Detect which cell encompasses the target text, then output its (x, y) center coordinate. 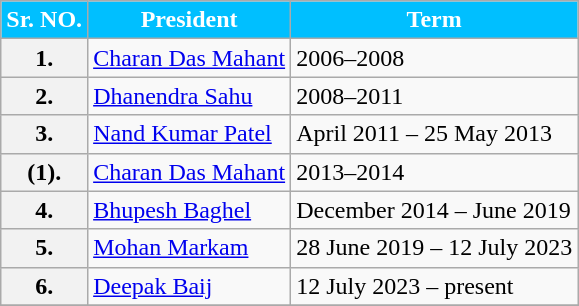
2006–2008 (434, 58)
28 June 2019 – 12 July 2023 (434, 248)
Bhupesh Baghel (190, 210)
Sr. NO. (44, 20)
Mohan Markam (190, 248)
2. (44, 96)
12 July 2023 – present (434, 286)
2008–2011 (434, 96)
(1). (44, 172)
6. (44, 286)
2013–2014 (434, 172)
Dhanendra Sahu (190, 96)
President (190, 20)
5. (44, 248)
April 2011 – 25 May 2013 (434, 134)
Term (434, 20)
1. (44, 58)
3. (44, 134)
December 2014 – June 2019 (434, 210)
4. (44, 210)
Deepak Baij (190, 286)
Nand Kumar Patel (190, 134)
